Identify which cell holds the provided text, then report its [X, Y] central coordinate. 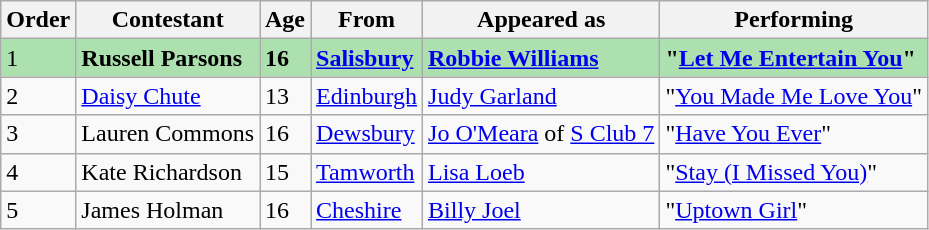
Salisbury [367, 58]
Judy Garland [542, 96]
"Stay (I Missed You)" [794, 172]
Lisa Loeb [542, 172]
Jo O'Meara of S Club 7 [542, 134]
Robbie Williams [542, 58]
Tamworth [367, 172]
Age [286, 20]
2 [38, 96]
Kate Richardson [168, 172]
15 [286, 172]
Dewsbury [367, 134]
Russell Parsons [168, 58]
From [367, 20]
"Uptown Girl" [794, 210]
"Have You Ever" [794, 134]
Performing [794, 20]
Lauren Commons [168, 134]
Cheshire [367, 210]
Order [38, 20]
5 [38, 210]
3 [38, 134]
Contestant [168, 20]
Billy Joel [542, 210]
1 [38, 58]
Edinburgh [367, 96]
Daisy Chute [168, 96]
"Let Me Entertain You" [794, 58]
4 [38, 172]
James Holman [168, 210]
13 [286, 96]
Appeared as [542, 20]
"You Made Me Love You" [794, 96]
